Scan for the cell matching the given text and deliver its [x, y] coordinate at center. 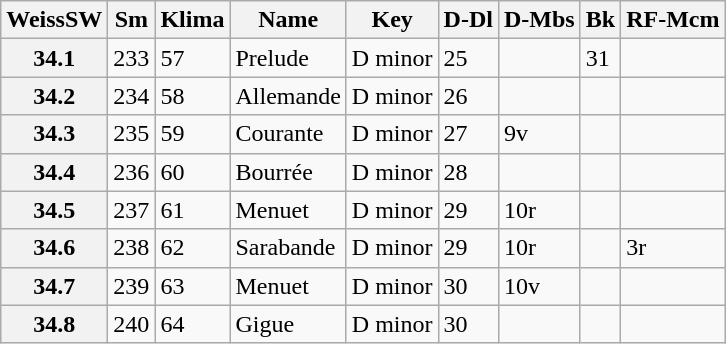
62 [192, 248]
34.2 [54, 96]
60 [192, 172]
Sarabande [288, 248]
Bk [600, 20]
58 [192, 96]
Allemande [288, 96]
34.7 [54, 286]
Name [288, 20]
34.1 [54, 58]
234 [132, 96]
WeissSW [54, 20]
10v [539, 286]
237 [132, 210]
28 [468, 172]
239 [132, 286]
238 [132, 248]
233 [132, 58]
Gigue [288, 324]
Prelude [288, 58]
Key [392, 20]
34.4 [54, 172]
59 [192, 134]
Klima [192, 20]
236 [132, 172]
27 [468, 134]
Courante [288, 134]
63 [192, 286]
235 [132, 134]
Sm [132, 20]
34.3 [54, 134]
64 [192, 324]
3r [673, 248]
34.8 [54, 324]
D-Mbs [539, 20]
31 [600, 58]
240 [132, 324]
RF-Mcm [673, 20]
9v [539, 134]
Bourrée [288, 172]
61 [192, 210]
34.5 [54, 210]
25 [468, 58]
57 [192, 58]
D-Dl [468, 20]
34.6 [54, 248]
26 [468, 96]
